Capture the cell that displays the provided text and extract its [x, y] central coordinate. 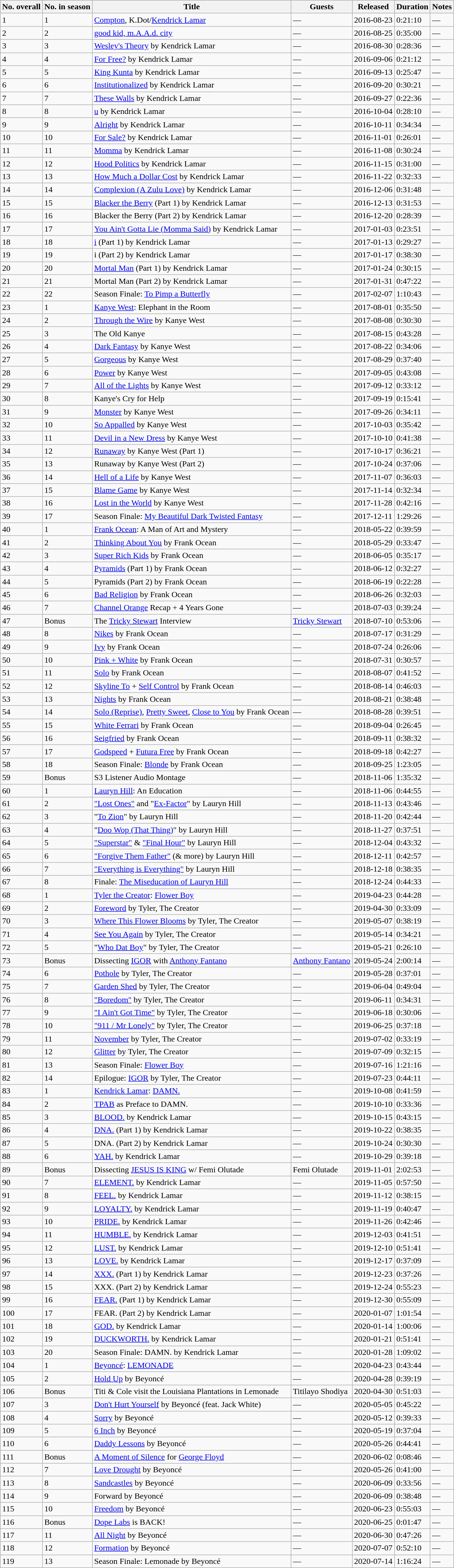
0:34:34 [412, 124]
0:30:21 [412, 85]
66 [21, 869]
2019-12-03 [373, 1235]
2019-10-15 [373, 1117]
2019-12-23 [373, 1274]
0:47:26 [412, 1535]
Freedom by Beyoncé [191, 1509]
Nikes by Frank Ocean [191, 634]
2018-06-12 [373, 568]
119 [21, 1561]
2019-07-23 [373, 1078]
0:32:27 [412, 568]
112 [21, 1470]
Monster by Kanye West [191, 412]
2017-09-19 [373, 399]
Hold Up by Beyoncé [191, 1378]
"911 / Mr Lonely" by Tyler, The Creator [191, 1026]
0:32:33 [412, 177]
Channel Orange Recap + 4 Years Gone [191, 608]
Titi & Cole visit the Louisiana Plantations in Lemonade [191, 1391]
0:37:06 [412, 464]
111 [21, 1457]
Pink + White by Frank Ocean [191, 660]
0:39:59 [412, 529]
2016-08-25 [373, 33]
2016-10-11 [373, 124]
Godspeed + Futura Free by Frank Ocean [191, 751]
6 Inch by Beyoncé [191, 1431]
No. overall [21, 7]
0:31:00 [412, 164]
1:01:54 [412, 1313]
47 [21, 621]
FEAR. (Part 1) by Kendrick Lamar [191, 1300]
2018-11-13 [373, 804]
27 [21, 359]
2019-07-09 [373, 1052]
2019-10-24 [373, 1143]
2018-07-24 [373, 647]
2019-12-10 [373, 1248]
YAH. by Kendrick Lamar [191, 1156]
35 [21, 464]
1:00:06 [412, 1326]
u by Kendrick Lamar [191, 111]
92 [21, 1208]
0:42:27 [412, 751]
48 [21, 634]
70 [21, 921]
2018-12-24 [373, 882]
2019-05-24 [373, 960]
Don't Hurt Yourself by Beyoncé (feat. Jack White) [191, 1404]
0:29:27 [412, 242]
43 [21, 568]
Season Finale: DAMN. by Kendrick Lamar [191, 1352]
BLOOD. by Kendrick Lamar [191, 1117]
Finale: The Miseducation of Lauryn Hill [191, 882]
Femi Olutade [322, 1169]
0:43:28 [412, 333]
83 [21, 1091]
LUST. by Kendrick Lamar [191, 1248]
2020-04-30 [373, 1391]
90 [21, 1182]
0:39:33 [412, 1418]
2018-12-04 [373, 843]
LOYALTY. by Kendrick Lamar [191, 1208]
Gorgeous by Kanye West [191, 359]
1:09:02 [412, 1352]
0:55:23 [412, 1287]
Guests [322, 7]
0:26:10 [412, 947]
2019-11-12 [373, 1195]
0:30:57 [412, 660]
44 [21, 582]
87 [21, 1143]
46 [21, 608]
Season Finale: Lemonade by Beyoncé [191, 1561]
2017-08-08 [373, 320]
You Ain't Gotta Lie (Momma Said) by Kendrick Lamar [191, 229]
29 [21, 386]
Solo by Frank Ocean [191, 673]
2020-01-21 [373, 1339]
Thinking About You by Frank Ocean [191, 542]
2017-01-24 [373, 268]
84 [21, 1104]
2017-10-24 [373, 464]
DNA. (Part 1) by Kendrick Lamar [191, 1130]
For Sale? by Kendrick Lamar [191, 137]
95 [21, 1248]
0:32:15 [412, 1052]
0:36:21 [412, 451]
Sandcastles by Beyoncé [191, 1483]
Super Rich Kids by Frank Ocean [191, 555]
0:34:06 [412, 346]
98 [21, 1287]
85 [21, 1117]
2019-05-07 [373, 921]
2020-05-12 [373, 1418]
0:43:08 [412, 372]
Devil in a New Dress by Kanye West [191, 438]
2019-10-08 [373, 1091]
0:34:11 [412, 412]
2018-05-29 [373, 542]
2019-06-25 [373, 1026]
76 [21, 1000]
Bad Religion by Frank Ocean [191, 595]
99 [21, 1300]
0:30:15 [412, 268]
HUMBLE. by Kendrick Lamar [191, 1235]
2017-12-11 [373, 516]
2018-09-18 [373, 751]
2019-11-19 [373, 1208]
86 [21, 1130]
Title [191, 7]
XXX. (Part 2) by Kendrick Lamar [191, 1287]
Kanye West: Elephant in the Room [191, 307]
2020-07-14 [373, 1561]
2019-11-26 [373, 1222]
0:39:51 [412, 712]
1:23:05 [412, 764]
All of the Lights by Kanye West [191, 386]
0:35:00 [412, 33]
Mortal Man (Part 2) by Kendrick Lamar [191, 281]
25 [21, 333]
Forward by Beyoncé [191, 1496]
38 [21, 503]
2017-10-10 [373, 438]
How Much a Dollar Cost by Kendrick Lamar [191, 177]
61 [21, 804]
Runaway by Kanye West (Part 2) [191, 464]
No. in season [67, 7]
2020-01-28 [373, 1352]
2017-02-07 [373, 294]
0:43:44 [412, 1365]
2017-11-28 [373, 503]
2019-11-05 [373, 1182]
0:43:15 [412, 1117]
Hell of a Life by Kanye West [191, 477]
Pyramids (Part 2) by Frank Ocean [191, 582]
0:42:44 [412, 817]
Epilogue: IGOR by Tyler, The Creator [191, 1078]
2018-08-21 [373, 699]
Mortal Man (Part 1) by Kendrick Lamar [191, 268]
0:28:10 [412, 111]
57 [21, 751]
0:31:53 [412, 203]
Kanye's Cry for Help [191, 399]
0:21:12 [412, 59]
0:37:04 [412, 1431]
2016-12-06 [373, 190]
0:38:15 [412, 1195]
2019-10-22 [373, 1130]
72 [21, 947]
0:21:10 [412, 20]
Runaway by Kanye West (Part 1) [191, 451]
0:53:06 [412, 621]
102 [21, 1339]
2018-06-19 [373, 582]
33 [21, 438]
2:00:14 [412, 960]
S3 Listener Audio Montage [191, 777]
Season Finale: Blonde by Frank Ocean [191, 764]
0:52:10 [412, 1548]
For Free? by Kendrick Lamar [191, 59]
Dissecting IGOR with Anthony Fantano [191, 960]
0:41:51 [412, 1235]
82 [21, 1078]
November by Tyler, The Creator [191, 1039]
2019-12-30 [373, 1300]
2017-08-15 [373, 333]
Pyramids (Part 1) by Frank Ocean [191, 568]
i (Part 2) by Kendrick Lamar [191, 255]
0:22:28 [412, 582]
2018-06-05 [373, 555]
0:46:03 [412, 686]
0:30:06 [412, 1013]
These Walls by Kendrick Lamar [191, 98]
0:34:31 [412, 1000]
"Superstar" & "Final Hour" by Lauryn Hill [191, 843]
118 [21, 1548]
2020-06-25 [373, 1522]
"Everything is Everything" by Lauryn Hill [191, 869]
0:25:47 [412, 72]
30 [21, 399]
2018-11-20 [373, 817]
2019-05-14 [373, 934]
101 [21, 1326]
2020-05-05 [373, 1404]
73 [21, 960]
80 [21, 1052]
Power by Kanye West [191, 372]
104 [21, 1365]
Released [373, 7]
2016-09-27 [373, 98]
0:42:57 [412, 856]
Complexion (A Zulu Love) by Kendrick Lamar [191, 190]
Lost in the World by Kanye West [191, 503]
50 [21, 660]
Momma by Kendrick Lamar [191, 150]
2019-04-23 [373, 895]
0:55:03 [412, 1509]
64 [21, 843]
2016-12-13 [373, 203]
0:32:03 [412, 595]
0:38:32 [412, 738]
2016-11-08 [373, 150]
2020-07-07 [373, 1548]
2:02:53 [412, 1169]
i (Part 1) by Kendrick Lamar [191, 242]
2018-06-26 [373, 595]
2017-11-14 [373, 490]
Nights by Frank Ocean [191, 699]
2019-06-18 [373, 1013]
2016-11-22 [373, 177]
2018-07-31 [373, 660]
Institutionalized by Kendrick Lamar [191, 85]
0:30:24 [412, 150]
2018-11-27 [373, 830]
2016-11-01 [373, 137]
2019-11-01 [373, 1169]
So Appalled by Kanye West [191, 425]
0:37:51 [412, 830]
XXX. (Part 1) by Kendrick Lamar [191, 1274]
ELEMENT. by Kendrick Lamar [191, 1182]
LOVE. by Kendrick Lamar [191, 1261]
0:41:52 [412, 673]
Glitter by Tyler, The Creator [191, 1052]
79 [21, 1039]
Skyline To + Self Control by Frank Ocean [191, 686]
40 [21, 529]
FEEL. by Kendrick Lamar [191, 1195]
88 [21, 1156]
0:39:24 [412, 608]
2020-01-14 [373, 1326]
60 [21, 790]
0:37:40 [412, 359]
The Old Kanye [191, 333]
0:45:22 [412, 1404]
0:44:28 [412, 895]
0:35:42 [412, 425]
Titilayo Shodiya [322, 1391]
1:29:26 [412, 516]
2020-06-23 [373, 1509]
DUCKWORTH. by Kendrick Lamar [191, 1339]
0:33:19 [412, 1039]
Ivy by Frank Ocean [191, 647]
37 [21, 490]
0:43:46 [412, 804]
2016-08-23 [373, 20]
2018-07-03 [373, 608]
"Boredom" by Tyler, The Creator [191, 1000]
0:08:46 [412, 1457]
0:44:55 [412, 790]
2019-05-28 [373, 973]
Seigfried by Frank Ocean [191, 738]
Dope Labs is BACK! [191, 1522]
0:37:26 [412, 1274]
Tricky Stewart [322, 621]
Foreword by Tyler, The Creator [191, 908]
89 [21, 1169]
2016-11-15 [373, 164]
2019-07-02 [373, 1039]
See You Again by Tyler, The Creator [191, 934]
Notes [442, 7]
2017-09-05 [373, 372]
0:33:09 [412, 908]
2016-09-20 [373, 85]
0:22:36 [412, 98]
2017-10-17 [373, 451]
2018-08-14 [373, 686]
2020-04-28 [373, 1378]
0:34:21 [412, 934]
Dissecting JESUS IS KING w/ Femi Olutade [191, 1169]
54 [21, 712]
The Tricky Stewart Interview [191, 621]
Sorry by Beyoncé [191, 1418]
68 [21, 895]
0:51:03 [412, 1391]
53 [21, 699]
good kid, m.A.A.d. city [191, 33]
113 [21, 1483]
0:28:39 [412, 216]
52 [21, 686]
108 [21, 1418]
Daddy Lessons by Beyoncé [191, 1444]
DNA. (Part 2) by Kendrick Lamar [191, 1143]
65 [21, 856]
Blacker the Berry (Part 2) by Kendrick Lamar [191, 216]
0:38:19 [412, 921]
Blacker the Berry (Part 1) by Kendrick Lamar [191, 203]
0:37:18 [412, 1026]
0:33:36 [412, 1104]
0:33:12 [412, 386]
"Forgive Them Father" (& more) by Lauryn Hill [191, 856]
2017-08-22 [373, 346]
23 [21, 307]
34 [21, 451]
2018-05-22 [373, 529]
"Lost Ones" and "Ex-Factor" by Lauryn Hill [191, 804]
2018-09-11 [373, 738]
91 [21, 1195]
0:39:19 [412, 1378]
2017-01-17 [373, 255]
0:43:32 [412, 843]
2020-06-02 [373, 1457]
Pothole by Tyler, The Creator [191, 973]
96 [21, 1261]
Alright by Kendrick Lamar [191, 124]
103 [21, 1352]
77 [21, 1013]
0:33:56 [412, 1483]
2016-08-30 [373, 46]
0:37:01 [412, 973]
0:44:41 [412, 1444]
2019-12-17 [373, 1261]
Season Finale: To Pimp a Butterfly [191, 294]
0:40:47 [412, 1208]
81 [21, 1065]
2016-09-13 [373, 72]
62 [21, 817]
2019-06-11 [373, 1000]
2018-09-25 [373, 764]
0:42:16 [412, 503]
75 [21, 986]
GOD. by Kendrick Lamar [191, 1326]
Formation by Beyoncé [191, 1548]
All Night by Beyoncé [191, 1535]
Kendrick Lamar: DAMN. [191, 1091]
"Who Dat Boy" by Tyler, The Creator [191, 947]
PRIDE. by Kendrick Lamar [191, 1222]
FEAR. (Part 2) by Kendrick Lamar [191, 1313]
109 [21, 1431]
0:41:38 [412, 438]
2020-05-19 [373, 1431]
59 [21, 777]
Wesley's Theory by Kendrick Lamar [191, 46]
78 [21, 1026]
0:26:45 [412, 725]
0:41:59 [412, 1091]
Blame Game by Kanye West [191, 490]
2017-08-29 [373, 359]
1:16:24 [412, 1561]
105 [21, 1378]
2017-09-12 [373, 386]
42 [21, 555]
Where This Flower Blooms by Tyler, The Creator [191, 921]
63 [21, 830]
106 [21, 1391]
0:41:00 [412, 1470]
94 [21, 1235]
2018-12-11 [373, 856]
114 [21, 1496]
71 [21, 934]
0:26:01 [412, 137]
45 [21, 595]
0:31:29 [412, 634]
Dark Fantasy by Kanye West [191, 346]
Compton, K.Dot/Kendrick Lamar [191, 20]
Beyoncé: LEMONADE [191, 1365]
2017-11-07 [373, 477]
115 [21, 1509]
28 [21, 372]
117 [21, 1535]
2018-09-04 [373, 725]
0:55:09 [412, 1300]
A Moment of Silence for George Floyd [191, 1457]
0:01:47 [412, 1522]
0:33:47 [412, 542]
0:35:17 [412, 555]
TPAB as Preface to DAMN. [191, 1104]
0:44:33 [412, 882]
2019-12-24 [373, 1287]
2017-09-26 [373, 412]
0:31:48 [412, 190]
2018-07-17 [373, 634]
0:44:11 [412, 1078]
39 [21, 516]
2019-10-29 [373, 1156]
2019-05-21 [373, 947]
Garden Shed by Tyler, The Creator [191, 986]
Lauryn Hill: An Education [191, 790]
49 [21, 647]
69 [21, 908]
Season Finale: My Beautiful Dark Twisted Fantasy [191, 516]
116 [21, 1522]
0:23:51 [412, 229]
0:39:18 [412, 1156]
0:42:46 [412, 1222]
0:36:03 [412, 477]
"Doo Wop (That Thing)" by Lauryn Hill [191, 830]
2017-01-31 [373, 281]
2017-08-01 [373, 307]
100 [21, 1313]
2017-10-03 [373, 425]
Season Finale: Flower Boy [191, 1065]
2018-12-18 [373, 869]
36 [21, 477]
0:28:36 [412, 46]
107 [21, 1404]
Love Drought by Beyoncé [191, 1470]
0:38:30 [412, 255]
0:49:04 [412, 986]
Tyler the Creator: Flower Boy [191, 895]
Through the Wire by Kanye West [191, 320]
1:21:16 [412, 1065]
0:15:41 [412, 399]
0:26:06 [412, 647]
Hood Politics by Kendrick Lamar [191, 164]
24 [21, 320]
2019-06-04 [373, 986]
"I Ain't Got Time" by Tyler, The Creator [191, 1013]
74 [21, 973]
2018-07-10 [373, 621]
0:32:34 [412, 490]
2020-06-30 [373, 1535]
0:47:22 [412, 281]
King Kunta by Kendrick Lamar [191, 72]
0:57:50 [412, 1182]
Frank Ocean: A Man of Art and Mystery [191, 529]
0:35:50 [412, 307]
Duration [412, 7]
1:10:43 [412, 294]
55 [21, 725]
97 [21, 1274]
67 [21, 882]
32 [21, 425]
26 [21, 346]
0:37:09 [412, 1261]
Anthony Fantano [322, 960]
"To Zion" by Lauryn Hill [191, 817]
2019-04-30 [373, 908]
2016-10-04 [373, 111]
2018-08-28 [373, 712]
31 [21, 412]
Solo (Reprise), Pretty Sweet, Close to You by Frank Ocean [191, 712]
2019-10-10 [373, 1104]
2020-04-23 [373, 1365]
2017-01-03 [373, 229]
2016-12-20 [373, 216]
110 [21, 1444]
2018-08-07 [373, 673]
56 [21, 738]
41 [21, 542]
1:35:32 [412, 777]
2019-07-16 [373, 1065]
93 [21, 1222]
58 [21, 764]
2017-01-13 [373, 242]
2020-01-07 [373, 1313]
51 [21, 673]
White Ferrari by Frank Ocean [191, 725]
2016-09-06 [373, 59]
